Search for the cell housing the specified text and yield its [x, y] center coordinate. 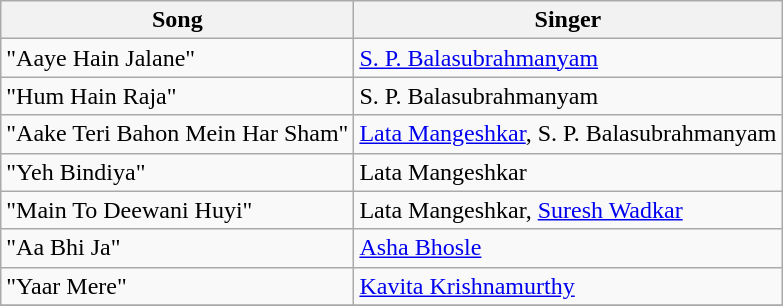
"Hum Hain Raja" [178, 96]
Song [178, 20]
Lata Mangeshkar, Suresh Wadkar [568, 210]
Singer [568, 20]
"Yeh Bindiya" [178, 172]
"Yaar Mere" [178, 286]
Asha Bhosle [568, 248]
Kavita Krishnamurthy [568, 286]
"Aaye Hain Jalane" [178, 58]
"Main To Deewani Huyi" [178, 210]
"Aake Teri Bahon Mein Har Sham" [178, 134]
Lata Mangeshkar, S. P. Balasubrahmanyam [568, 134]
"Aa Bhi Ja" [178, 248]
Lata Mangeshkar [568, 172]
